From the cell containing the given text, extract its center point as [x, y] coordinate. 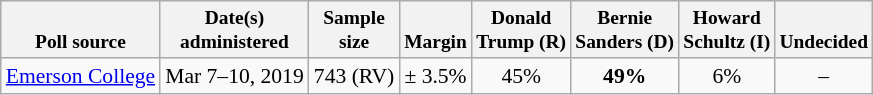
49% [625, 76]
Emerson College [80, 76]
Poll source [80, 30]
± 3.5% [435, 76]
45% [522, 76]
Mar 7–10, 2019 [234, 76]
DonaldTrump (R) [522, 30]
BernieSanders (D) [625, 30]
Samplesize [354, 30]
Undecided [824, 30]
– [824, 76]
Date(s)administered [234, 30]
HowardSchultz (I) [727, 30]
743 (RV) [354, 76]
6% [727, 76]
Margin [435, 30]
